Scan for the cell matching the given text and deliver its [x, y] coordinate at center. 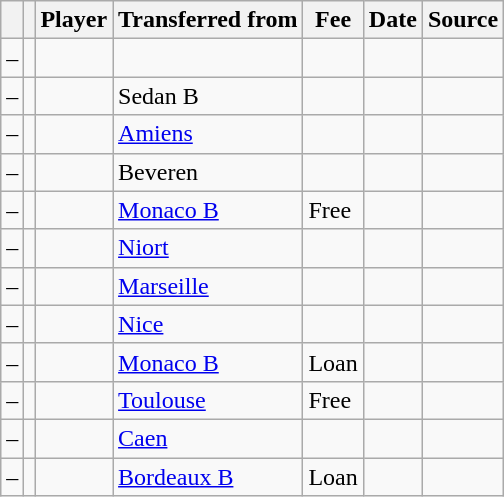
Fee [333, 20]
Bordeaux B [208, 477]
Marseille [208, 286]
Nice [208, 324]
Sedan B [208, 96]
Beveren [208, 172]
Date [392, 20]
Player [74, 20]
Source [462, 20]
Caen [208, 438]
Transferred from [208, 20]
Toulouse [208, 400]
Niort [208, 248]
Amiens [208, 134]
